Output the (X, Y) coordinate of the center of the cell containing the given text.  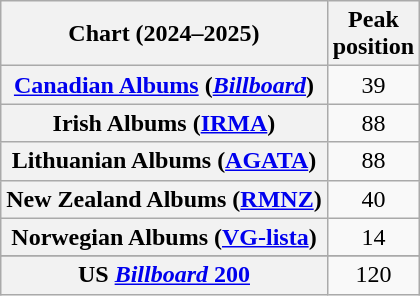
Canadian Albums (Billboard) (164, 85)
New Zealand Albums (RMNZ) (164, 199)
Lithuanian Albums (AGATA) (164, 161)
US Billboard 200 (164, 275)
120 (373, 275)
14 (373, 237)
39 (373, 85)
40 (373, 199)
Peakposition (373, 34)
Irish Albums (IRMA) (164, 123)
Chart (2024–2025) (164, 34)
Norwegian Albums (VG-lista) (164, 237)
